Return (X, Y) of the center of cell containing provided text 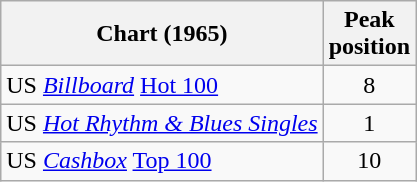
US Billboard Hot 100 (162, 85)
8 (369, 85)
10 (369, 161)
Chart (1965) (162, 34)
1 (369, 123)
Peakposition (369, 34)
US Hot Rhythm & Blues Singles (162, 123)
US Cashbox Top 100 (162, 161)
